For the text-containing cell, return its midpoint in (x, y) coordinate format. 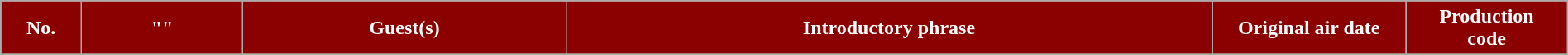
No. (41, 28)
Guest(s) (405, 28)
Original air date (1309, 28)
"" (162, 28)
Introductory phrase (888, 28)
Production code (1487, 28)
